Provide the [x, y] coordinate of the cell's center where the given text is located.  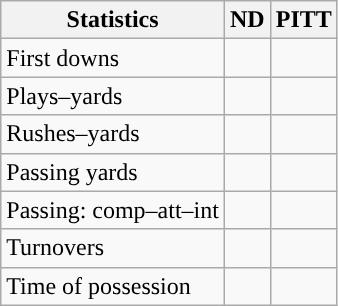
Time of possession [113, 286]
Rushes–yards [113, 134]
ND [247, 20]
Turnovers [113, 248]
Passing yards [113, 172]
PITT [304, 20]
First downs [113, 58]
Passing: comp–att–int [113, 210]
Plays–yards [113, 96]
Statistics [113, 20]
